Find where the given text appears and provide that cell's center as [x, y] coordinate. 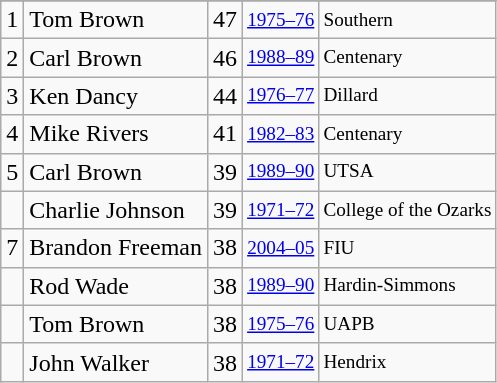
Mike Rivers [116, 134]
Ken Dancy [116, 96]
1 [12, 20]
5 [12, 172]
Brandon Freeman [116, 248]
Hardin-Simmons [408, 286]
7 [12, 248]
1988–89 [281, 58]
46 [224, 58]
44 [224, 96]
47 [224, 20]
UTSA [408, 172]
John Walker [116, 362]
2004–05 [281, 248]
1976–77 [281, 96]
College of the Ozarks [408, 210]
2 [12, 58]
Southern [408, 20]
Dillard [408, 96]
Hendrix [408, 362]
4 [12, 134]
Rod Wade [116, 286]
41 [224, 134]
Charlie Johnson [116, 210]
1982–83 [281, 134]
UAPB [408, 324]
FIU [408, 248]
3 [12, 96]
